Return [X, Y] of the center of cell containing provided text 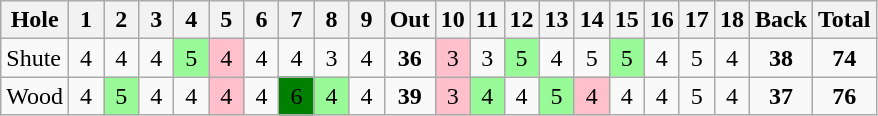
2 [122, 20]
7 [296, 20]
16 [662, 20]
9 [366, 20]
Shute [35, 58]
Wood [35, 96]
17 [696, 20]
76 [845, 96]
10 [452, 20]
37 [780, 96]
74 [845, 58]
13 [556, 20]
15 [626, 20]
Hole [35, 20]
18 [732, 20]
38 [780, 58]
8 [332, 20]
39 [410, 96]
36 [410, 58]
Total [845, 20]
1 [86, 20]
Out [410, 20]
11 [487, 20]
14 [592, 20]
Back [780, 20]
12 [522, 20]
